Detect which cell encompasses the target text, then output its (X, Y) center coordinate. 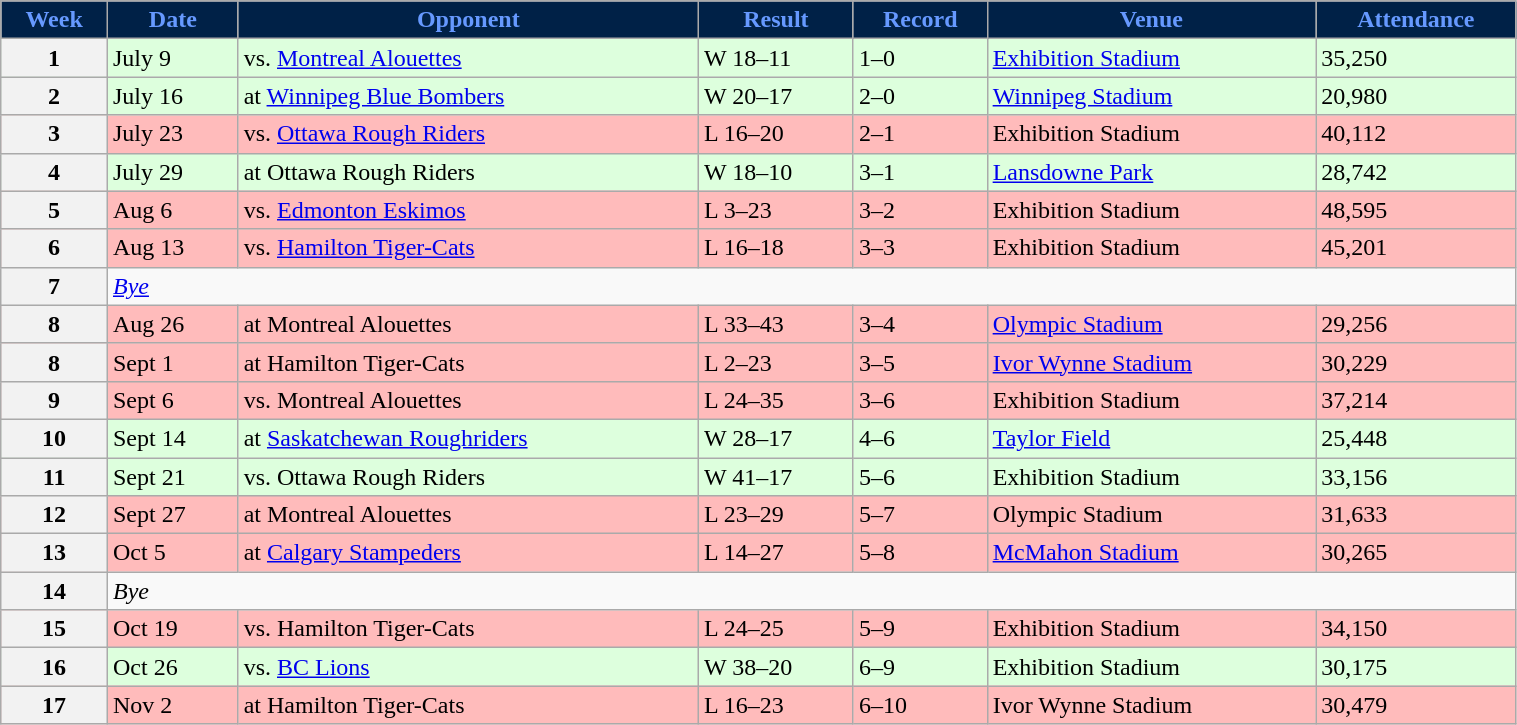
L 33–43 (776, 324)
6–10 (920, 705)
L 23–29 (776, 515)
July 16 (172, 96)
37,214 (1416, 400)
L 14–27 (776, 553)
at Calgary Stampeders (468, 553)
Sept 27 (172, 515)
Oct 19 (172, 629)
6 (54, 248)
Result (776, 20)
W 18–11 (776, 58)
14 (54, 591)
48,595 (1416, 210)
3–6 (920, 400)
29,256 (1416, 324)
L 16–18 (776, 248)
5–8 (920, 553)
McMahon Stadium (1151, 553)
Oct 26 (172, 667)
7 (54, 286)
10 (54, 438)
July 29 (172, 172)
vs. Edmonton Eskimos (468, 210)
Oct 5 (172, 553)
1 (54, 58)
W 28–17 (776, 438)
9 (54, 400)
L 2–23 (776, 362)
15 (54, 629)
at Winnipeg Blue Bombers (468, 96)
3–1 (920, 172)
3 (54, 134)
Opponent (468, 20)
31,633 (1416, 515)
33,156 (1416, 477)
17 (54, 705)
L 16–20 (776, 134)
W 41–17 (776, 477)
Sept 21 (172, 477)
2–1 (920, 134)
5 (54, 210)
vs. BC Lions (468, 667)
16 (54, 667)
34,150 (1416, 629)
Sept 6 (172, 400)
4–6 (920, 438)
3–3 (920, 248)
30,265 (1416, 553)
L 24–35 (776, 400)
6–9 (920, 667)
Aug 26 (172, 324)
Attendance (1416, 20)
Record (920, 20)
July 23 (172, 134)
2–0 (920, 96)
L 16–23 (776, 705)
L 24–25 (776, 629)
Aug 6 (172, 210)
4 (54, 172)
W 20–17 (776, 96)
July 9 (172, 58)
3–5 (920, 362)
30,175 (1416, 667)
5–7 (920, 515)
35,250 (1416, 58)
3–2 (920, 210)
W 38–20 (776, 667)
L 3–23 (776, 210)
Date (172, 20)
5–9 (920, 629)
3–4 (920, 324)
30,229 (1416, 362)
Aug 13 (172, 248)
40,112 (1416, 134)
1–0 (920, 58)
Venue (1151, 20)
Nov 2 (172, 705)
at Saskatchewan Roughriders (468, 438)
12 (54, 515)
at Ottawa Rough Riders (468, 172)
28,742 (1416, 172)
2 (54, 96)
Taylor Field (1151, 438)
Winnipeg Stadium (1151, 96)
11 (54, 477)
W 18–10 (776, 172)
30,479 (1416, 705)
Sept 1 (172, 362)
13 (54, 553)
45,201 (1416, 248)
Week (54, 20)
Sept 14 (172, 438)
20,980 (1416, 96)
25,448 (1416, 438)
5–6 (920, 477)
Lansdowne Park (1151, 172)
